Determine the [X, Y] coordinate at the center of the cell enclosing the given text.  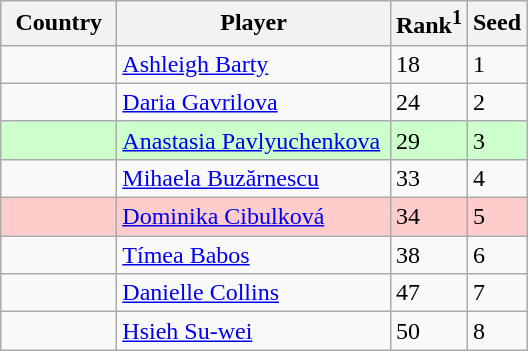
4 [496, 178]
Player [254, 24]
50 [428, 331]
47 [428, 293]
Country [59, 24]
Mihaela Buzărnescu [254, 178]
Dominika Cibulková [254, 217]
Daria Gavrilova [254, 102]
2 [496, 102]
7 [496, 293]
Rank1 [428, 24]
1 [496, 64]
29 [428, 140]
38 [428, 255]
3 [496, 140]
Tímea Babos [254, 255]
5 [496, 217]
Seed [496, 24]
Anastasia Pavlyuchenkova [254, 140]
33 [428, 178]
Hsieh Su-wei [254, 331]
Danielle Collins [254, 293]
8 [496, 331]
34 [428, 217]
Ashleigh Barty [254, 64]
18 [428, 64]
24 [428, 102]
6 [496, 255]
